Identify which cell holds the provided text, then report its [x, y] central coordinate. 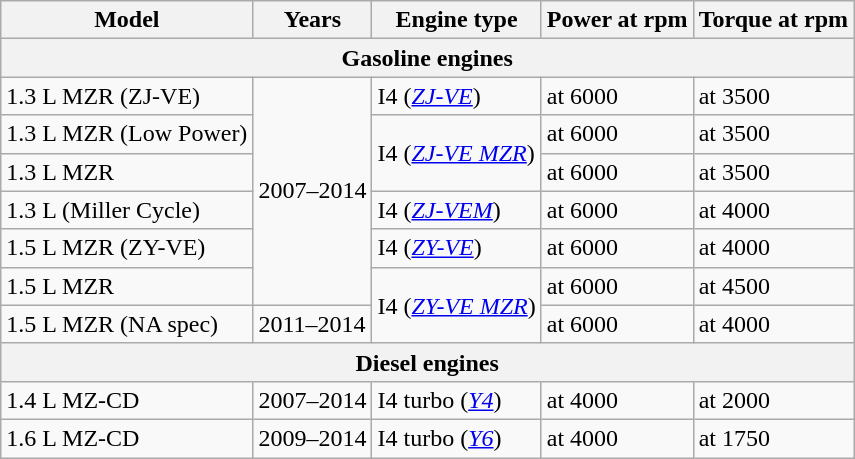
Model [127, 20]
1.3 L MZR (Low Power) [127, 134]
1.5 L MZR (ZY-VE) [127, 248]
at 1750 [773, 438]
1.5 L MZR (NA spec) [127, 324]
I4 (ZY-VE) [456, 248]
Torque at rpm [773, 20]
2011–2014 [312, 324]
I4 (ZY-VE MZR) [456, 305]
Engine type [456, 20]
1.3 L MZR (ZJ-VE) [127, 96]
I4 (ZJ-VE) [456, 96]
at 2000 [773, 400]
I4 (ZJ-VEM) [456, 210]
2009–2014 [312, 438]
Years [312, 20]
1.3 L (Miller Cycle) [127, 210]
at 4500 [773, 286]
I4 (ZJ-VE MZR) [456, 153]
1.6 L MZ-CD [127, 438]
1.4 L MZ-CD [127, 400]
1.3 L MZR [127, 172]
1.5 L MZR [127, 286]
I4 turbo (Y6) [456, 438]
Power at rpm [617, 20]
Gasoline engines [428, 58]
Diesel engines [428, 362]
I4 turbo (Y4) [456, 400]
